Find where the given text appears and provide that cell's center as [X, Y] coordinate. 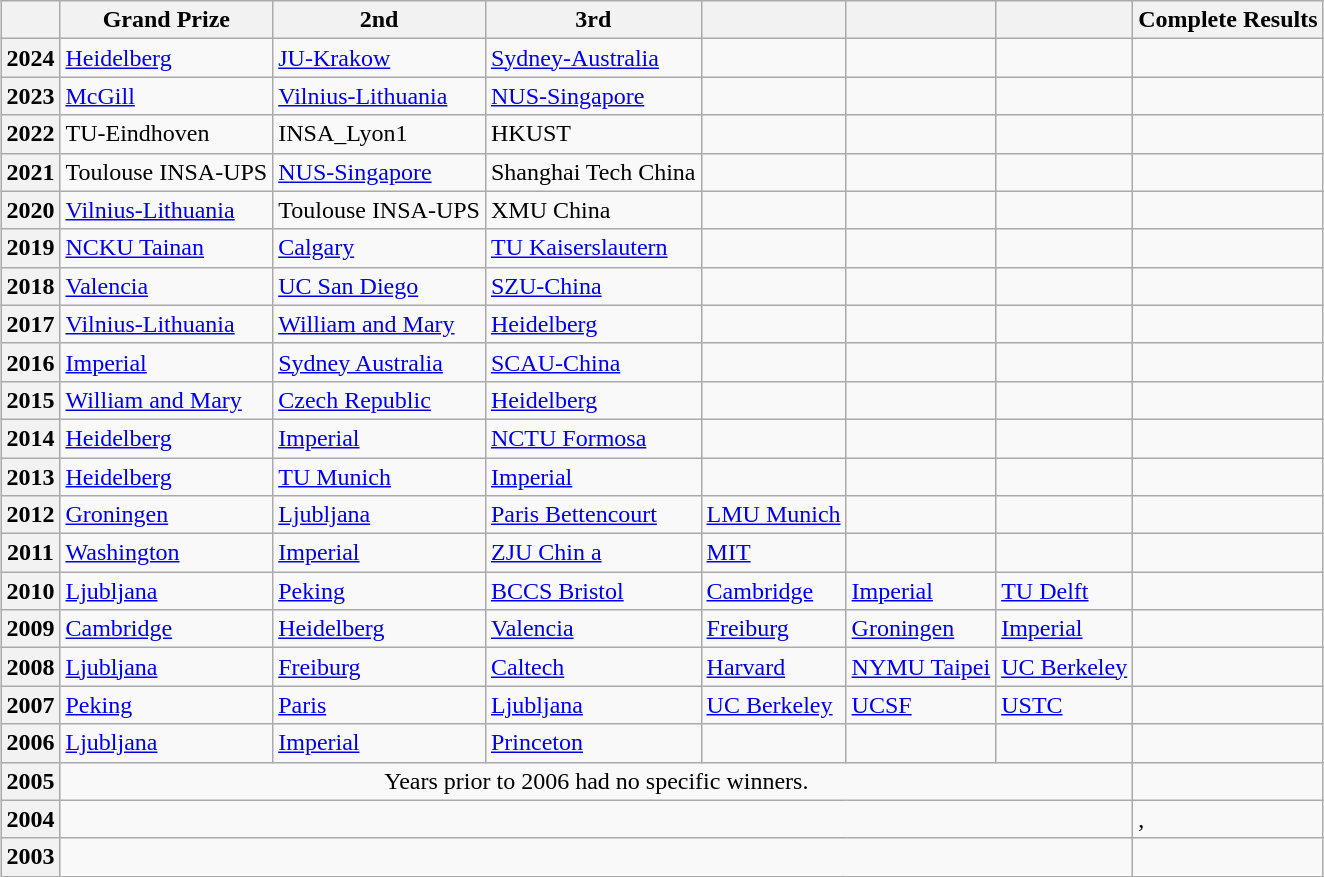
2015 [30, 400]
Paris Bettencourt [593, 515]
HKUST [593, 134]
2012 [30, 515]
Princeton [593, 743]
Complete Results [1228, 20]
Washington [166, 553]
2018 [30, 286]
USTC [1064, 705]
JU-Krakow [380, 58]
NYMU Taipei [921, 667]
2006 [30, 743]
2022 [30, 134]
LMU Munich [774, 515]
2005 [30, 781]
NCTU Formosa [593, 438]
2020 [30, 210]
INSA_Lyon1 [380, 134]
2023 [30, 96]
3rd [593, 20]
Shanghai Tech China [593, 172]
NCKU Tainan [166, 248]
Paris [380, 705]
2016 [30, 362]
2003 [30, 857]
2007 [30, 705]
Caltech [593, 667]
Sydney-Australia [593, 58]
2024 [30, 58]
SCAU-China [593, 362]
TU Kaiserslautern [593, 248]
2011 [30, 553]
2010 [30, 591]
MIT [774, 553]
2009 [30, 629]
2004 [30, 819]
UC San Diego [380, 286]
2014 [30, 438]
TU Delft [1064, 591]
Sydney Australia [380, 362]
McGill [166, 96]
Calgary [380, 248]
SZU-China [593, 286]
TU Munich [380, 477]
2nd [380, 20]
Years prior to 2006 had no specific winners. [596, 781]
2017 [30, 324]
2013 [30, 477]
2021 [30, 172]
2008 [30, 667]
Czech Republic [380, 400]
XMU China [593, 210]
Grand Prize [166, 20]
UCSF [921, 705]
2019 [30, 248]
BCCS Bristol [593, 591]
TU-Eindhoven [166, 134]
, [1228, 819]
Harvard [774, 667]
ZJU Chin a [593, 553]
